For the text-containing cell, return its midpoint in (x, y) coordinate format. 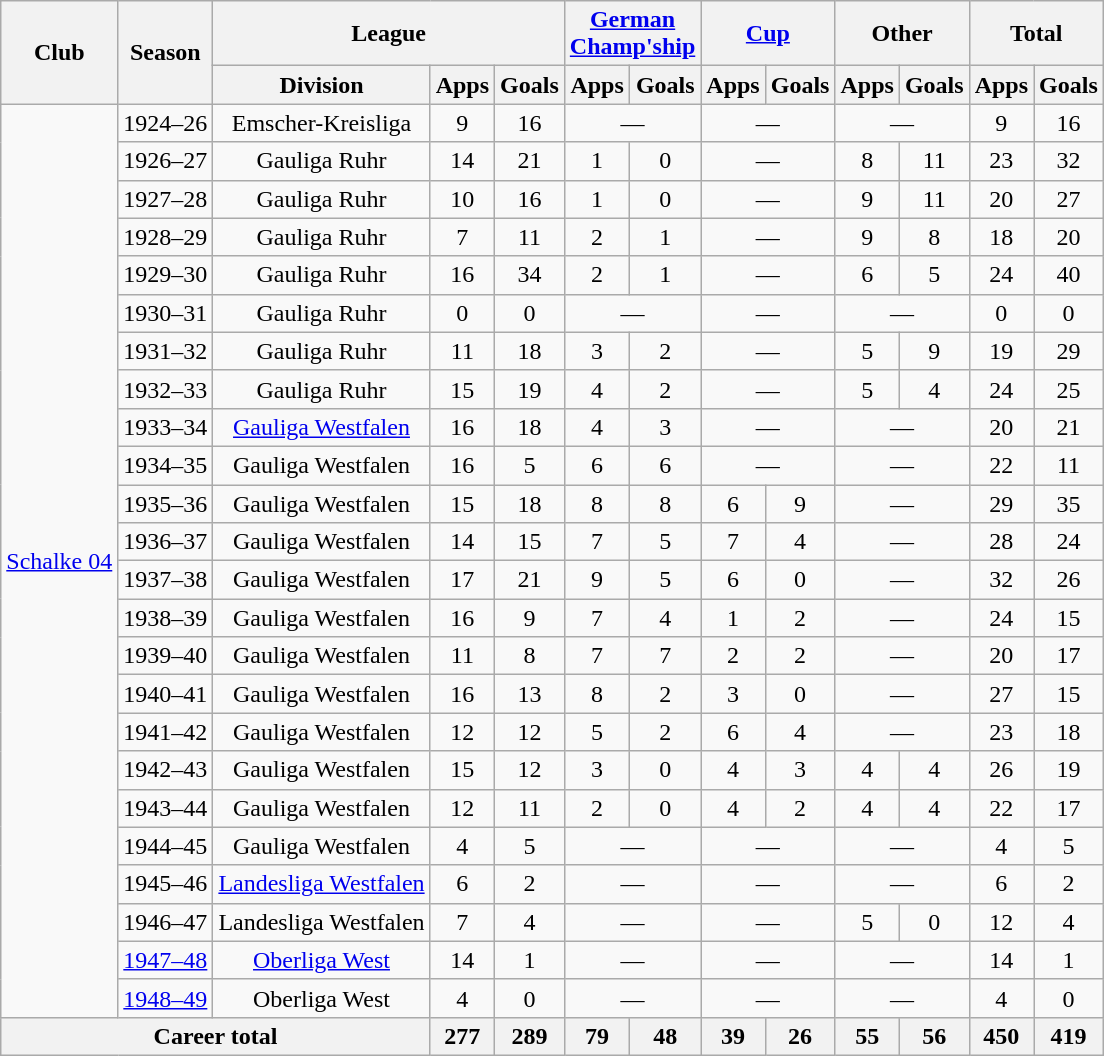
419 (1069, 1036)
277 (462, 1036)
1931–32 (166, 351)
35 (1069, 503)
1943–44 (166, 808)
Club (60, 52)
1933–34 (166, 427)
1942–43 (166, 770)
GermanChamp'ship (632, 34)
1940–41 (166, 694)
1941–42 (166, 732)
1938–39 (166, 618)
450 (1001, 1036)
56 (934, 1036)
1930–31 (166, 313)
1936–37 (166, 542)
55 (867, 1036)
39 (733, 1036)
1929–30 (166, 275)
1928–29 (166, 237)
79 (597, 1036)
1934–35 (166, 465)
1924–26 (166, 123)
Season (166, 52)
1937–38 (166, 580)
Emscher-Kreisliga (322, 123)
1935–36 (166, 503)
28 (1001, 542)
1926–27 (166, 161)
40 (1069, 275)
289 (530, 1036)
10 (462, 199)
Other (902, 34)
1946–47 (166, 922)
Schalke 04 (60, 561)
25 (1069, 389)
League (388, 34)
Total (1036, 34)
1939–40 (166, 656)
1927–28 (166, 199)
1945–46 (166, 884)
34 (530, 275)
48 (666, 1036)
Career total (216, 1036)
Cup (768, 34)
13 (530, 694)
1944–45 (166, 846)
Division (322, 85)
1932–33 (166, 389)
1948–49 (166, 998)
1947–48 (166, 960)
